Pinpoint the cell where the given text exists, returning its (X, Y) midpoint coordinate. 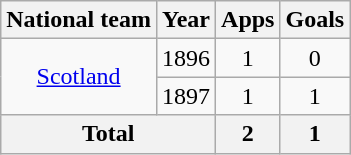
Goals (315, 20)
Apps (248, 20)
Year (186, 20)
National team (79, 20)
Scotland (79, 77)
1896 (186, 58)
Total (108, 134)
0 (315, 58)
2 (248, 134)
1897 (186, 96)
